Return the (X, Y) coordinate for the center point of the cell that contains the specified text.  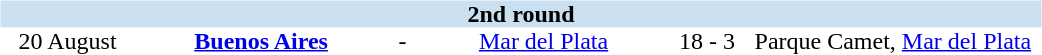
18 - 3 (707, 42)
2nd round (520, 14)
20 August (67, 42)
Parque Camet, Mar del Plata (892, 42)
Mar del Plata (544, 42)
Buenos Aires (262, 42)
- (403, 42)
